Return (x, y) of the center of cell containing provided text 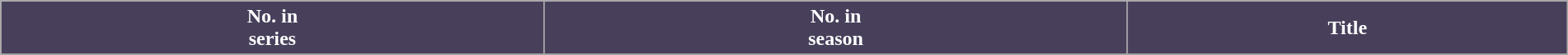
Title (1347, 28)
No. inseries (273, 28)
No. inseason (835, 28)
